Locate the cell with the specified text and output its (x, y) center coordinate. 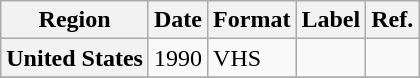
Ref. (392, 20)
United States (75, 58)
VHS (252, 58)
Date (178, 20)
Label (331, 20)
Format (252, 20)
Region (75, 20)
1990 (178, 58)
